From the cell containing the given text, extract its center point as [X, Y] coordinate. 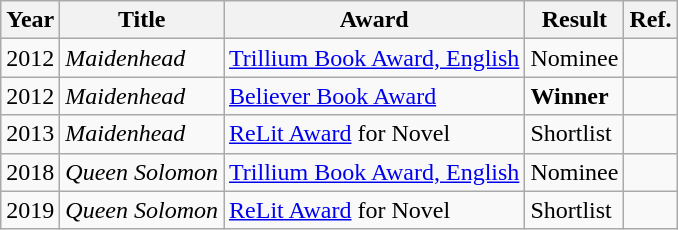
2013 [30, 134]
Winner [574, 96]
Result [574, 20]
Ref. [650, 20]
2019 [30, 210]
Year [30, 20]
2018 [30, 172]
Title [142, 20]
Award [374, 20]
Believer Book Award [374, 96]
